Identify which cell holds the provided text, then report its [x, y] central coordinate. 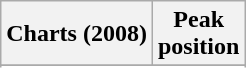
Charts (2008) [77, 34]
Peakposition [198, 34]
